Locate the cell with the specified text and output its [X, Y] center coordinate. 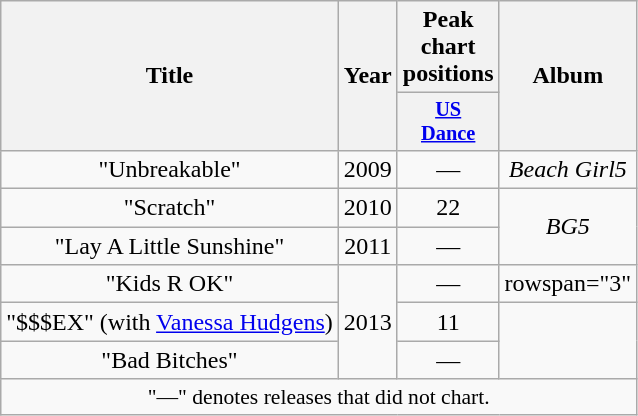
"$$$EX" (with Vanessa Hudgens) [170, 322]
22 [448, 208]
"Lay A Little Sunshine" [170, 246]
Beach Girl5 [568, 169]
USDance [448, 122]
2010 [368, 208]
"Bad Bitches" [170, 360]
2009 [368, 169]
2013 [368, 322]
"Unbreakable" [170, 169]
Album [568, 76]
rowspan="3" [568, 284]
Title [170, 76]
11 [448, 322]
"—" denotes releases that did not chart. [319, 397]
Year [368, 76]
BG5 [568, 227]
2011 [368, 246]
"Kids R OK" [170, 284]
"Scratch" [170, 208]
Peak chart positions [448, 47]
